For the text-containing cell, return its midpoint in (X, Y) coordinate format. 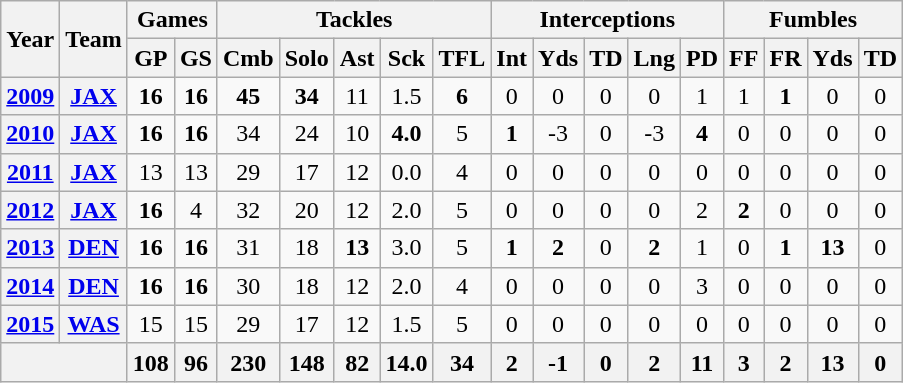
4.0 (406, 134)
2013 (30, 248)
Lng (654, 58)
WAS (94, 324)
Team (94, 39)
230 (248, 362)
14.0 (406, 362)
Int (512, 58)
3.0 (406, 248)
31 (248, 248)
32 (248, 210)
Games (172, 20)
2012 (30, 210)
2011 (30, 172)
FF (744, 58)
6 (462, 96)
2009 (30, 96)
2015 (30, 324)
PD (702, 58)
GP (150, 58)
108 (150, 362)
Ast (357, 58)
GS (196, 58)
148 (306, 362)
24 (306, 134)
2010 (30, 134)
Fumbles (814, 20)
Cmb (248, 58)
Tackles (354, 20)
96 (196, 362)
45 (248, 96)
20 (306, 210)
FR (786, 58)
TFL (462, 58)
-1 (558, 362)
Sck (406, 58)
Solo (306, 58)
10 (357, 134)
82 (357, 362)
Year (30, 39)
0.0 (406, 172)
Interceptions (608, 20)
30 (248, 286)
2014 (30, 286)
